Provide the [X, Y] coordinate of the cell's center where the given text is located.  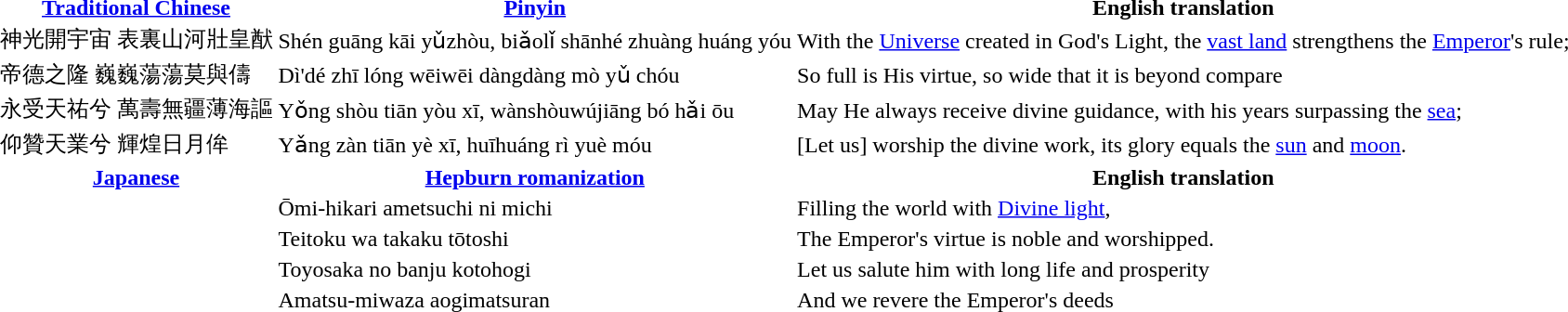
Ōmi-hikari ametsuchi ni michi [535, 208]
Hepburn romanization [535, 177]
Yǎng zàn tiān yè xī, huīhuáng rì yuè móu [535, 144]
Toyosaka no banju kotohogi [535, 269]
Yǒng shòu tiān yòu xī, wànshòuwújiāng bó hǎi ōu [535, 110]
Dì'dé zhī lóng wēiwēi dàngdàng mò yǔ chóu [535, 75]
Teitoku wa takaku tōtoshi [535, 239]
Shén guāng kāi yǔzhòu, biǎolǐ shānhé zhuàng huáng yóu [535, 40]
